Search for the cell housing the specified text and yield its [x, y] center coordinate. 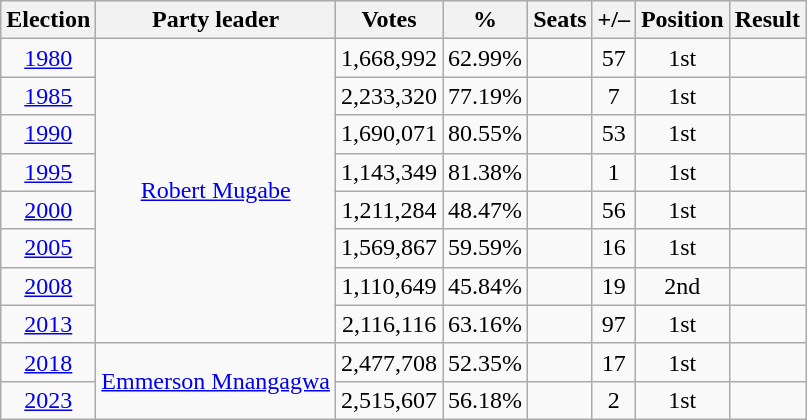
2,477,708 [388, 362]
% [486, 20]
48.47% [486, 210]
53 [614, 134]
81.38% [486, 172]
59.59% [486, 248]
2,116,116 [388, 324]
2000 [48, 210]
80.55% [486, 134]
Emmerson Mnangagwa [216, 381]
2018 [48, 362]
1985 [48, 96]
7 [614, 96]
56 [614, 210]
77.19% [486, 96]
2 [614, 400]
1,110,649 [388, 286]
+/– [614, 20]
2,233,320 [388, 96]
57 [614, 58]
Seats [560, 20]
1990 [48, 134]
56.18% [486, 400]
Election [48, 20]
1,690,071 [388, 134]
45.84% [486, 286]
1 [614, 172]
2008 [48, 286]
1,211,284 [388, 210]
16 [614, 248]
1995 [48, 172]
Result [767, 20]
19 [614, 286]
Party leader [216, 20]
2,515,607 [388, 400]
Robert Mugabe [216, 191]
62.99% [486, 58]
2013 [48, 324]
2005 [48, 248]
1980 [48, 58]
97 [614, 324]
1,569,867 [388, 248]
Votes [388, 20]
52.35% [486, 362]
1,143,349 [388, 172]
2nd [682, 286]
63.16% [486, 324]
2023 [48, 400]
1,668,992 [388, 58]
17 [614, 362]
Position [682, 20]
